Pinpoint the cell where the given text exists, returning its (x, y) midpoint coordinate. 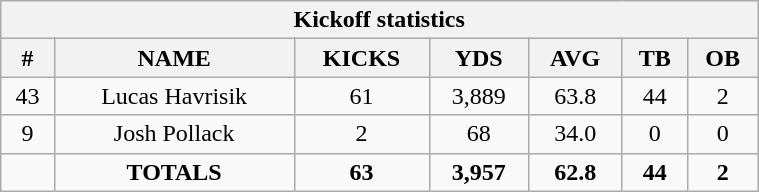
YDS (478, 58)
TOTALS (174, 172)
9 (28, 134)
63 (362, 172)
63.8 (575, 96)
NAME (174, 58)
3,957 (478, 172)
Kickoff statistics (380, 20)
43 (28, 96)
TB (655, 58)
68 (478, 134)
OB (723, 58)
Josh Pollack (174, 134)
# (28, 58)
61 (362, 96)
AVG (575, 58)
62.8 (575, 172)
Lucas Havrisik (174, 96)
KICKS (362, 58)
3,889 (478, 96)
34.0 (575, 134)
